Search for the cell housing the specified text and yield its [X, Y] center coordinate. 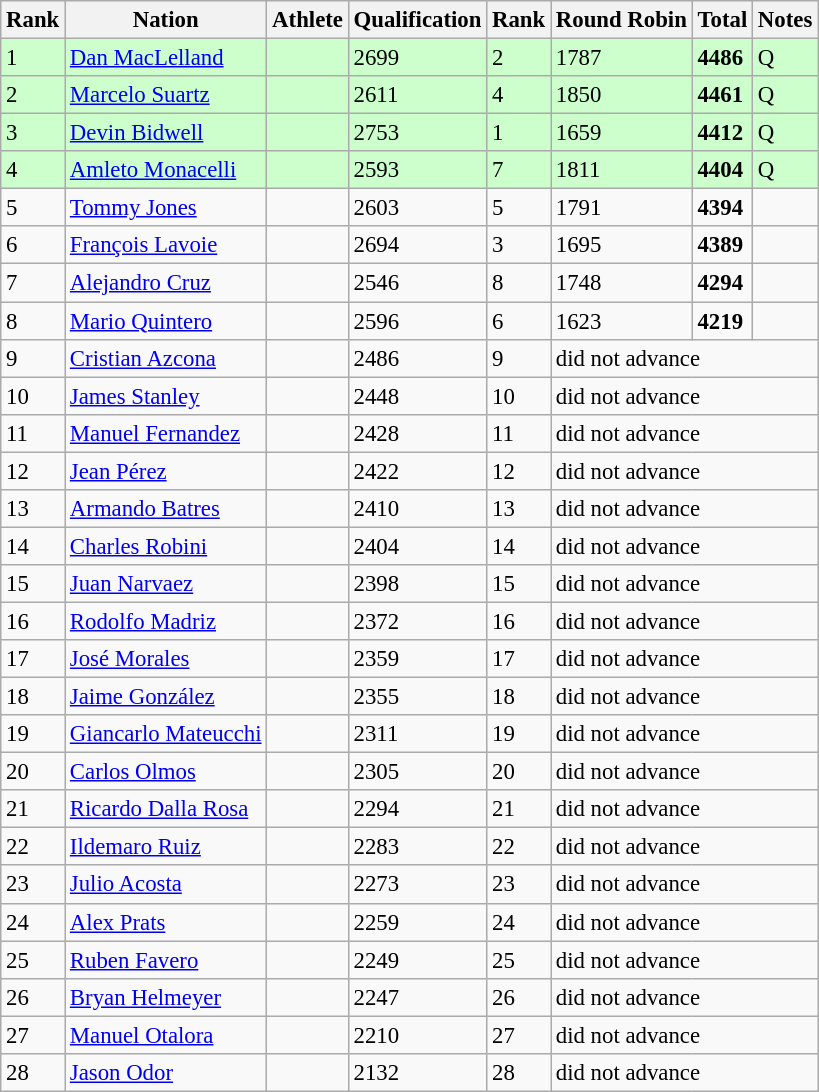
2259 [417, 922]
Nation [166, 20]
1850 [621, 95]
2694 [417, 245]
Qualification [417, 20]
2359 [417, 659]
Juan Narvaez [166, 584]
Alejandro Cruz [166, 283]
2273 [417, 885]
2398 [417, 584]
2596 [417, 321]
1695 [621, 245]
Alex Prats [166, 922]
Julio Acosta [166, 885]
Mario Quintero [166, 321]
Manuel Fernandez [166, 433]
2593 [417, 170]
2603 [417, 208]
2546 [417, 283]
Ruben Favero [166, 960]
2611 [417, 95]
Armando Batres [166, 509]
2753 [417, 133]
2699 [417, 58]
Carlos Olmos [166, 772]
2311 [417, 734]
4219 [722, 321]
2372 [417, 621]
Jean Pérez [166, 471]
François Lavoie [166, 245]
Jason Odor [166, 1073]
Tommy Jones [166, 208]
4394 [722, 208]
2486 [417, 358]
4412 [722, 133]
Amleto Monacelli [166, 170]
Manuel Otalora [166, 1035]
James Stanley [166, 396]
1811 [621, 170]
Notes [786, 20]
4389 [722, 245]
Athlete [308, 20]
2305 [417, 772]
2410 [417, 509]
2210 [417, 1035]
Cristian Azcona [166, 358]
4404 [722, 170]
Ricardo Dalla Rosa [166, 809]
Dan MacLelland [166, 58]
Charles Robini [166, 546]
2283 [417, 847]
Giancarlo Mateucchi [166, 734]
1659 [621, 133]
2247 [417, 997]
1791 [621, 208]
Total [722, 20]
Bryan Helmeyer [166, 997]
Devin Bidwell [166, 133]
2422 [417, 471]
Rodolfo Madriz [166, 621]
1787 [621, 58]
4486 [722, 58]
4461 [722, 95]
2249 [417, 960]
Jaime González [166, 697]
2428 [417, 433]
2294 [417, 809]
Marcelo Suartz [166, 95]
2355 [417, 697]
4294 [722, 283]
Ildemaro Ruiz [166, 847]
2404 [417, 546]
1623 [621, 321]
2448 [417, 396]
1748 [621, 283]
2132 [417, 1073]
Round Robin [621, 20]
José Morales [166, 659]
